From the cell containing the given text, extract its center point as (x, y) coordinate. 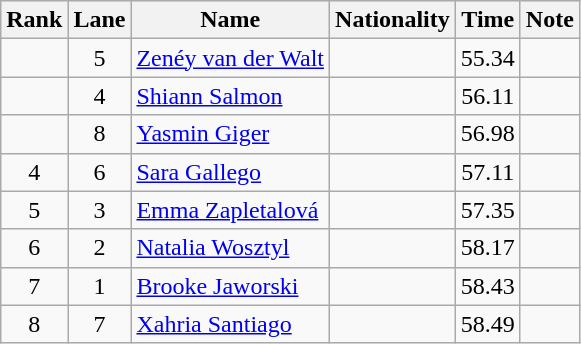
Name (230, 20)
56.98 (488, 134)
Lane (100, 20)
57.35 (488, 210)
Rank (34, 20)
58.17 (488, 248)
56.11 (488, 96)
Yasmin Giger (230, 134)
Xahria Santiago (230, 324)
Shiann Salmon (230, 96)
Time (488, 20)
Note (550, 20)
Emma Zapletalová (230, 210)
Sara Gallego (230, 172)
Brooke Jaworski (230, 286)
58.43 (488, 286)
1 (100, 286)
2 (100, 248)
Zenéy van der Walt (230, 58)
57.11 (488, 172)
3 (100, 210)
58.49 (488, 324)
Natalia Wosztyl (230, 248)
Nationality (393, 20)
55.34 (488, 58)
